Determine the (x, y) coordinate at the center of the cell enclosing the given text.  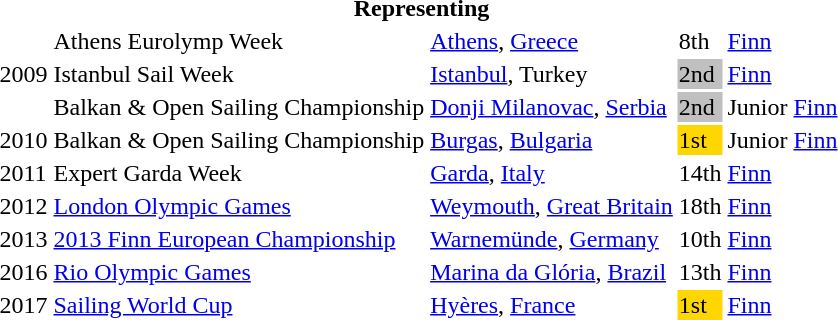
13th (700, 272)
2013 Finn European Championship (239, 239)
10th (700, 239)
Sailing World Cup (239, 305)
18th (700, 206)
Warnemünde, Germany (552, 239)
Athens Eurolymp Week (239, 41)
Rio Olympic Games (239, 272)
Hyères, France (552, 305)
14th (700, 173)
Istanbul, Turkey (552, 74)
Istanbul Sail Week (239, 74)
Donji Milanovac, Serbia (552, 107)
Garda, Italy (552, 173)
Marina da Glória, Brazil (552, 272)
Athens, Greece (552, 41)
London Olympic Games (239, 206)
Weymouth, Great Britain (552, 206)
8th (700, 41)
Expert Garda Week (239, 173)
Burgas, Bulgaria (552, 140)
